Return [x, y] of the center of cell containing provided text 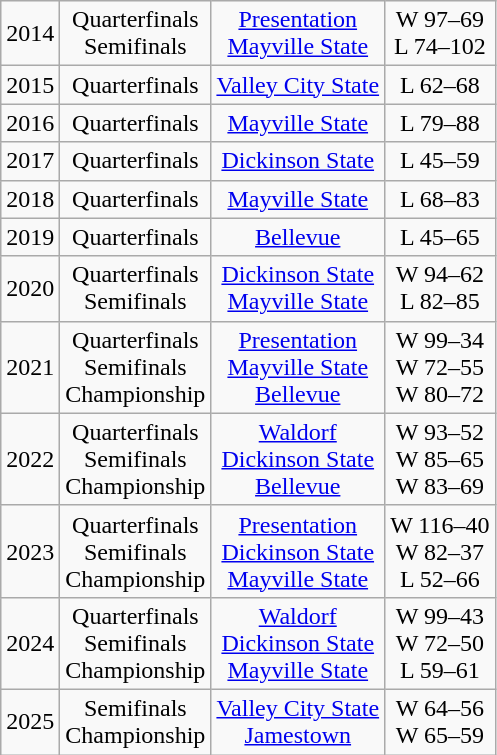
PresentationDickinson StateMayville State [298, 551]
W 64–56W 65–59 [440, 722]
2018 [30, 199]
2021 [30, 367]
2022 [30, 459]
W 93–52W 85–65W 83–69 [440, 459]
L 45–65 [440, 237]
W 99–43W 72–50L 59–61 [440, 643]
Valley City StateJamestown [298, 722]
2025 [30, 722]
W 97–69L 74–102 [440, 34]
L 62–68 [440, 85]
Dickinson StateMayville State [298, 288]
WaldorfDickinson StateMayville State [298, 643]
SemifinalsChampionship [136, 722]
2014 [30, 34]
2020 [30, 288]
2019 [30, 237]
W 94–62L 82–85 [440, 288]
Dickinson State [298, 161]
2023 [30, 551]
2024 [30, 643]
L 45–59 [440, 161]
W 116–40W 82–37L 52–66 [440, 551]
2016 [30, 123]
PresentationMayville StateBellevue [298, 367]
2017 [30, 161]
W 99–34W 72–55W 80–72 [440, 367]
PresentationMayville State [298, 34]
2015 [30, 85]
L 68–83 [440, 199]
Valley City State [298, 85]
Bellevue [298, 237]
L 79–88 [440, 123]
WaldorfDickinson StateBellevue [298, 459]
